Find where the given text appears and provide that cell's center as [x, y] coordinate. 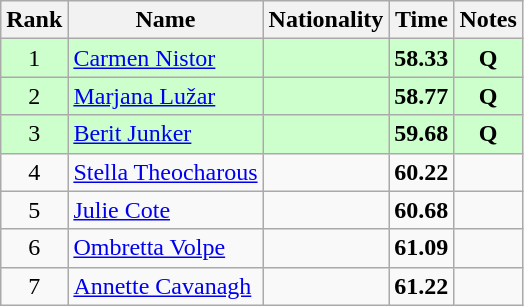
Time [422, 20]
3 [34, 134]
61.09 [422, 248]
Marjana Lužar [166, 96]
59.68 [422, 134]
Stella Theocharous [166, 172]
Annette Cavanagh [166, 286]
Notes [488, 20]
5 [34, 210]
4 [34, 172]
Carmen Nistor [166, 58]
60.68 [422, 210]
Nationality [326, 20]
Rank [34, 20]
7 [34, 286]
Berit Junker [166, 134]
2 [34, 96]
58.77 [422, 96]
Name [166, 20]
6 [34, 248]
Ombretta Volpe [166, 248]
61.22 [422, 286]
Julie Cote [166, 210]
60.22 [422, 172]
58.33 [422, 58]
1 [34, 58]
